Determine the (X, Y) coordinate at the center of the cell enclosing the given text.  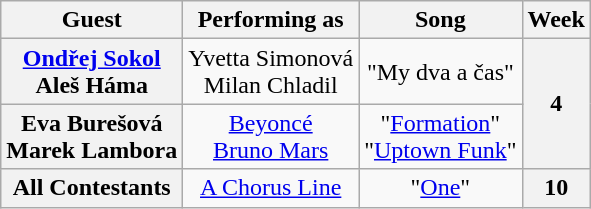
"My dva a čas" (440, 72)
Song (440, 20)
10 (556, 188)
"Formation""Uptown Funk" (440, 136)
BeyoncéBruno Mars (271, 136)
Ondřej SokolAleš Háma (92, 72)
Yvetta SimonováMilan Chladil (271, 72)
4 (556, 104)
"One" (440, 188)
Performing as (271, 20)
Eva BurešováMarek Lambora (92, 136)
A Chorus Line (271, 188)
All Contestants (92, 188)
Guest (92, 20)
Week (556, 20)
